Return the (X, Y) coordinate for the center point of the cell that contains the specified text.  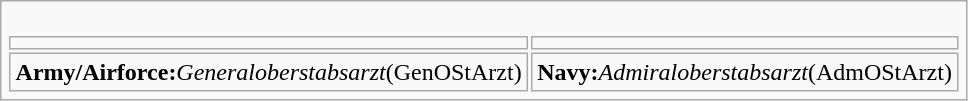
Navy:Admiraloberstabsarzt(AdmOStArzt) (744, 72)
Army/Airforce:Generaloberstabsarzt(GenOStArzt) Navy:Admiraloberstabsarzt(AdmOStArzt) (484, 50)
Army/Airforce:Generaloberstabsarzt(GenOStArzt) (268, 72)
